Provide the [x, y] coordinate of the cell's center where the given text is located.  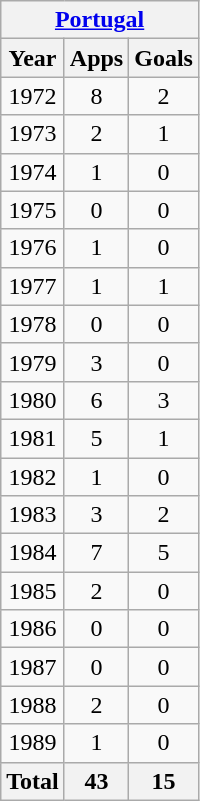
1978 [33, 324]
1984 [33, 553]
8 [96, 96]
1985 [33, 591]
1986 [33, 629]
7 [96, 553]
1979 [33, 362]
1974 [33, 172]
1973 [33, 134]
Total [33, 781]
Year [33, 58]
1975 [33, 210]
1983 [33, 515]
1981 [33, 438]
1982 [33, 477]
1988 [33, 705]
1972 [33, 96]
1976 [33, 248]
1989 [33, 743]
6 [96, 400]
Goals [164, 58]
1987 [33, 667]
1977 [33, 286]
Portugal [100, 20]
1980 [33, 400]
43 [96, 781]
Apps [96, 58]
15 [164, 781]
